Pinpoint the cell where the given text exists, returning its [X, Y] midpoint coordinate. 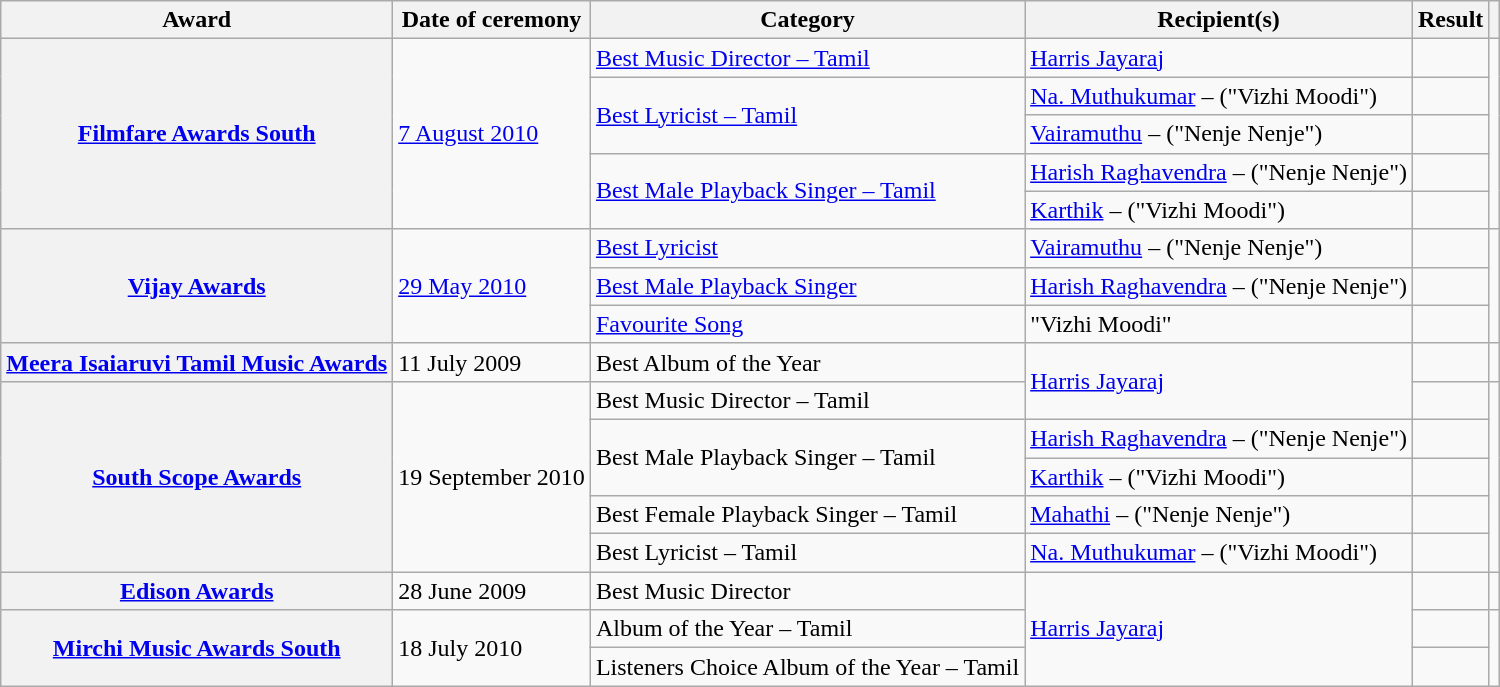
7 August 2010 [492, 134]
Album of the Year – Tamil [807, 629]
18 July 2010 [492, 648]
Edison Awards [197, 591]
Vijay Awards [197, 286]
Mirchi Music Awards South [197, 648]
Category [807, 20]
Best Male Playback Singer [807, 286]
Listeners Choice Album of the Year – Tamil [807, 667]
29 May 2010 [492, 286]
Best Album of the Year [807, 362]
Mahathi – ("Nenje Nenje") [1219, 515]
Best Music Director [807, 591]
Recipient(s) [1219, 20]
Best Female Playback Singer – Tamil [807, 515]
Award [197, 20]
Result [1450, 20]
Favourite Song [807, 324]
Date of ceremony [492, 20]
South Scope Awards [197, 476]
28 June 2009 [492, 591]
Filmfare Awards South [197, 134]
"Vizhi Moodi" [1219, 324]
Best Lyricist [807, 248]
Meera Isaiaruvi Tamil Music Awards [197, 362]
19 September 2010 [492, 476]
11 July 2009 [492, 362]
